Scan for the cell matching the given text and deliver its (x, y) coordinate at center. 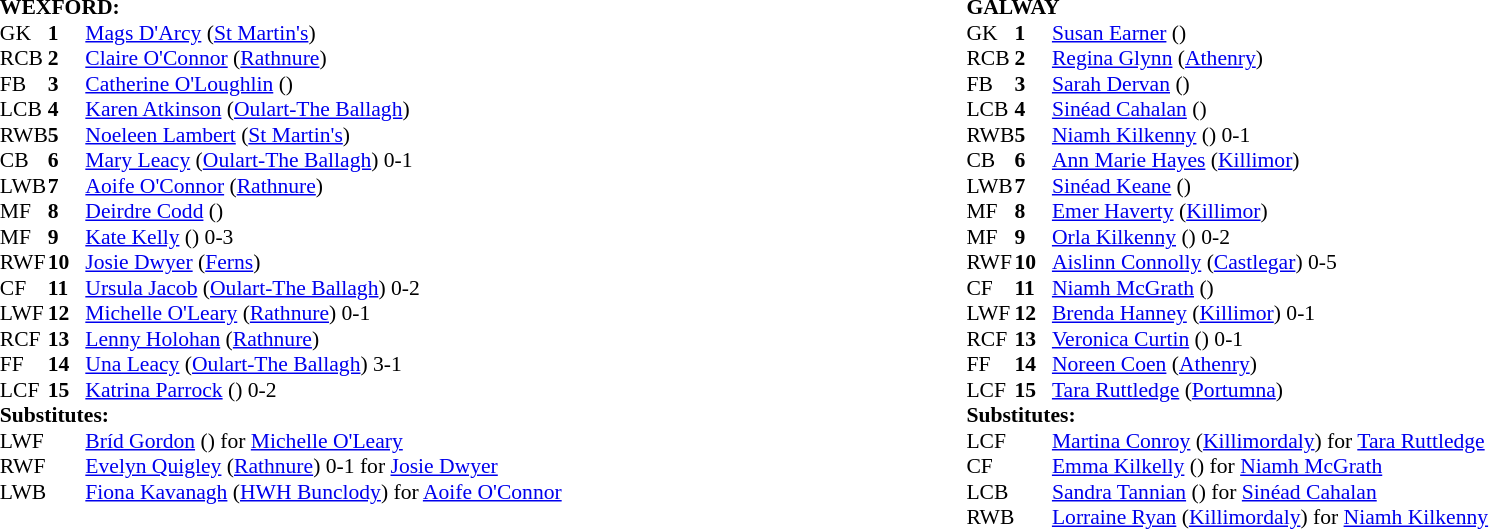
Sandra Tannian () for Sinéad Cahalan (1270, 492)
Josie Dwyer (Ferns) (323, 263)
Sarah Dervan () (1270, 84)
Ann Marie Hayes (Killimor) (1270, 161)
Tara Ruttledge (Portumna) (1270, 390)
Mary Leacy (Oulart-The Ballagh) 0-1 (323, 161)
Niamh Kilkenny () 0-1 (1270, 135)
Regina Glynn (Athenry) (1270, 59)
Sinéad Cahalan () (1270, 109)
Bríd Gordon () for Michelle O'Leary (323, 441)
Lenny Holohan (Rathnure) (323, 339)
Emma Kilkelly () for Niamh McGrath (1270, 467)
Fiona Kavanagh (HWH Bunclody) for Aoife O'Connor (323, 492)
Evelyn Quigley (Rathnure) 0-1 for Josie Dwyer (323, 467)
Martina Conroy (Killimordaly) for Tara Ruttledge (1270, 441)
Mags D'Arcy (St Martin's) (323, 33)
Sinéad Keane () (1270, 186)
Kate Kelly () 0-3 (323, 237)
Aoife O'Connor (Rathnure) (323, 186)
Claire O'Connor (Rathnure) (323, 59)
Niamh McGrath () (1270, 288)
Ursula Jacob (Oulart-The Ballagh) 0-2 (323, 288)
Brenda Hanney (Killimor) 0-1 (1270, 313)
Aislinn Connolly (Castlegar) 0-5 (1270, 263)
Michelle O'Leary (Rathnure) 0-1 (323, 313)
Catherine O'Loughlin () (323, 84)
Una Leacy (Oulart-The Ballagh) 3-1 (323, 365)
Karen Atkinson (Oulart-The Ballagh) (323, 109)
Orla Kilkenny () 0-2 (1270, 237)
Noreen Coen (Athenry) (1270, 365)
Noeleen Lambert (St Martin's) (323, 135)
Katrina Parrock () 0-2 (323, 390)
Susan Earner () (1270, 33)
Deirdre Codd () (323, 211)
Veronica Curtin () 0-1 (1270, 339)
Emer Haverty (Killimor) (1270, 211)
